From the cell containing the given text, extract its center point as (x, y) coordinate. 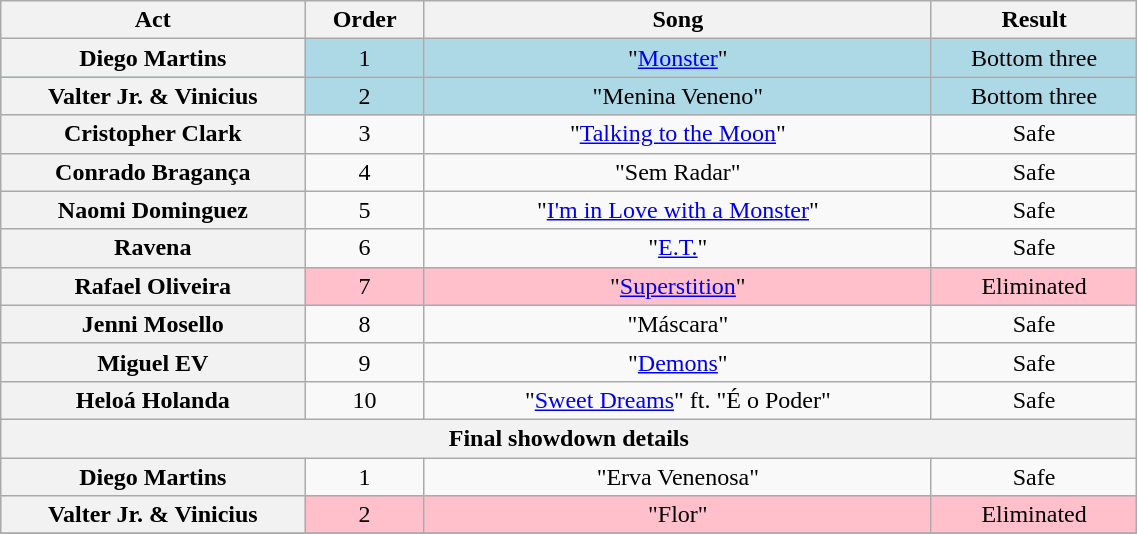
"I'm in Love with a Monster" (678, 210)
Rafael Oliveira (153, 286)
Cristopher Clark (153, 134)
Conrado Bragança (153, 172)
"Sweet Dreams" ft. "É o Poder" (678, 400)
9 (365, 362)
"Sem Radar" (678, 172)
"Superstition" (678, 286)
Naomi Dominguez (153, 210)
"Erva Venenosa" (678, 477)
Song (678, 20)
"Flor" (678, 515)
7 (365, 286)
Act (153, 20)
"Monster" (678, 58)
Jenni Mosello (153, 324)
3 (365, 134)
Order (365, 20)
"Talking to the Moon" (678, 134)
"Máscara" (678, 324)
5 (365, 210)
6 (365, 248)
4 (365, 172)
10 (365, 400)
"Menina Veneno" (678, 96)
Ravena (153, 248)
Final showdown details (569, 438)
8 (365, 324)
Miguel EV (153, 362)
"Demons" (678, 362)
Heloá Holanda (153, 400)
"E.T." (678, 248)
Result (1034, 20)
